Scan for the cell matching the given text and deliver its (x, y) coordinate at center. 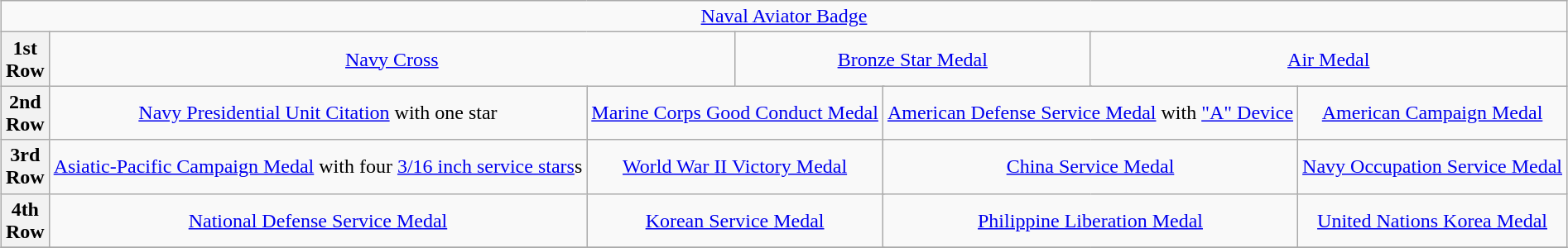
World War II Victory Medal (735, 167)
Naval Aviator Badge (783, 17)
1stRow (25, 60)
Korean Service Medal (735, 220)
China Service Medal (1089, 167)
Air Medal (1329, 60)
American Defense Service Medal with "A" Device (1089, 112)
Asiatic-Pacific Campaign Medal with four 3/16 inch service starss (318, 167)
United Nations Korea Medal (1432, 220)
Philippine Liberation Medal (1089, 220)
2ndRow (25, 112)
Marine Corps Good Conduct Medal (735, 112)
Navy Occupation Service Medal (1432, 167)
Bronze Star Medal (912, 60)
National Defense Service Medal (318, 220)
Navy Cross (392, 60)
American Campaign Medal (1432, 112)
Navy Presidential Unit Citation with one star (318, 112)
3rdRow (25, 167)
4thRow (25, 220)
